Extract the [X, Y] coordinate from the center of the cell holding the provided text.  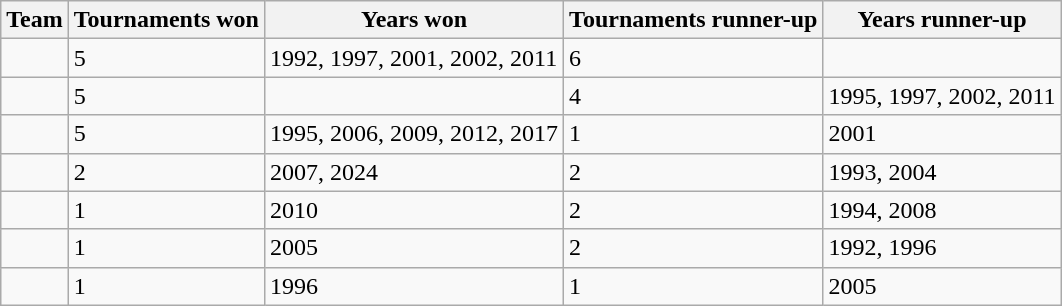
Years runner-up [942, 20]
2010 [414, 210]
1992, 1996 [942, 248]
1995, 1997, 2002, 2011 [942, 96]
1996 [414, 286]
1992, 1997, 2001, 2002, 2011 [414, 58]
Tournaments won [166, 20]
4 [694, 96]
6 [694, 58]
2001 [942, 134]
1993, 2004 [942, 172]
2007, 2024 [414, 172]
Team [35, 20]
1994, 2008 [942, 210]
Years won [414, 20]
1995, 2006, 2009, 2012, 2017 [414, 134]
Tournaments runner-up [694, 20]
